From the cell containing the given text, extract its center point as [x, y] coordinate. 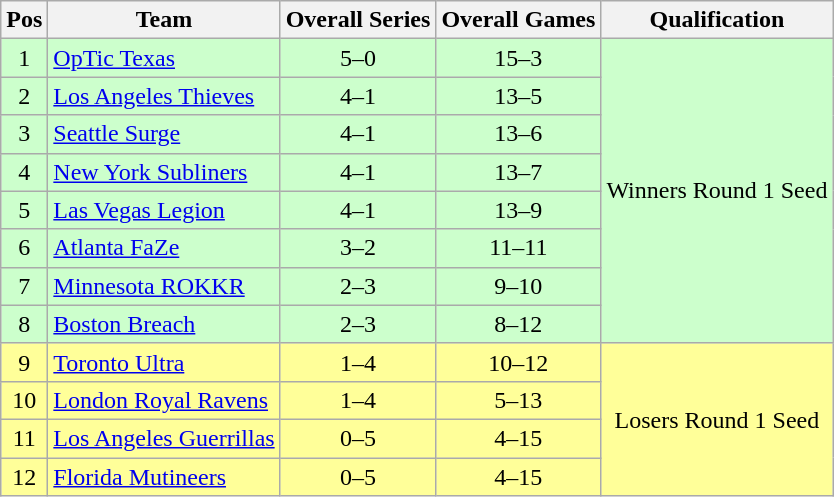
5–13 [518, 400]
Boston Breach [164, 324]
12 [24, 477]
11–11 [518, 248]
15–3 [518, 58]
6 [24, 248]
Las Vegas Legion [164, 210]
Losers Round 1 Seed [717, 419]
Los Angeles Guerrillas [164, 438]
5 [24, 210]
OpTic Texas [164, 58]
Seattle Surge [164, 134]
Toronto Ultra [164, 362]
Team [164, 20]
10 [24, 400]
Atlanta FaZe [164, 248]
13–9 [518, 210]
Los Angeles Thieves [164, 96]
8 [24, 324]
Qualification [717, 20]
13–7 [518, 172]
9 [24, 362]
Winners Round 1 Seed [717, 191]
1 [24, 58]
13–5 [518, 96]
10–12 [518, 362]
New York Subliners [164, 172]
Overall Games [518, 20]
Pos [24, 20]
4 [24, 172]
13–6 [518, 134]
9–10 [518, 286]
Minnesota ROKKR [164, 286]
5–0 [358, 58]
7 [24, 286]
Overall Series [358, 20]
Florida Mutineers [164, 477]
3–2 [358, 248]
3 [24, 134]
11 [24, 438]
London Royal Ravens [164, 400]
8–12 [518, 324]
2 [24, 96]
